Locate the cell with the specified text and output its [x, y] center coordinate. 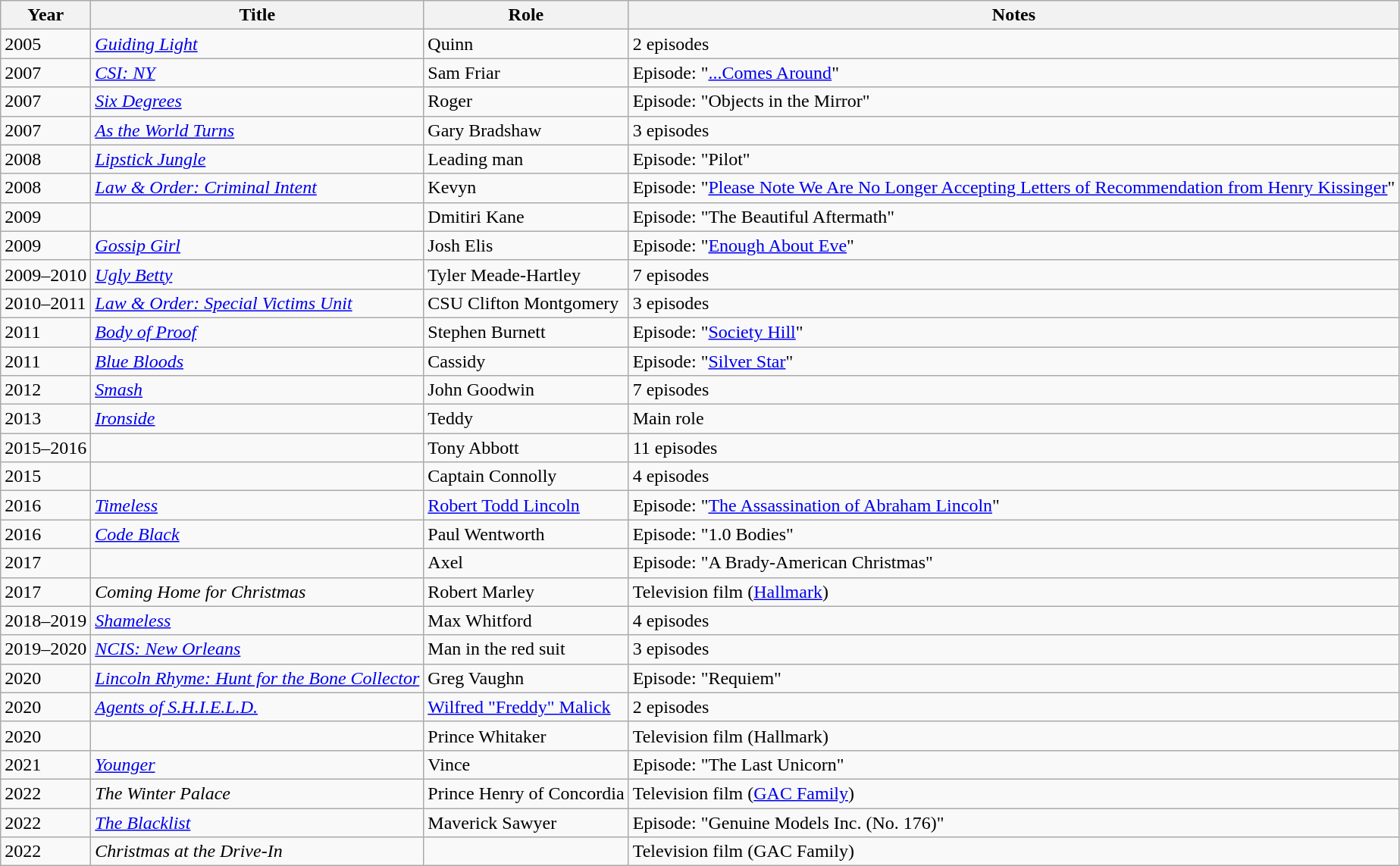
Prince Whitaker [526, 736]
Lincoln Rhyme: Hunt for the Bone Collector [258, 678]
Roger [526, 102]
Notes [1014, 15]
Episode: "...Comes Around" [1014, 73]
Episode: "A Brady-American Christmas" [1014, 563]
Gary Bradshaw [526, 130]
Sam Friar [526, 73]
As the World Turns [258, 130]
Robert Todd Lincoln [526, 505]
Captain Connolly [526, 477]
Vince [526, 764]
Man in the red suit [526, 649]
Axel [526, 563]
Ugly Betty [258, 274]
Role [526, 15]
John Goodwin [526, 390]
2021 [45, 764]
Episode: "Society Hill" [1014, 332]
Agents of S.H.I.E.L.D. [258, 707]
Title [258, 15]
2019–2020 [45, 649]
Episode: "The Assassination of Abraham Lincoln" [1014, 505]
Teddy [526, 419]
Episode: "The Beautiful Aftermath" [1014, 217]
Cassidy [526, 361]
Episode: "Pilot" [1014, 159]
Christmas at the Drive-In [258, 852]
Ironside [258, 419]
Tony Abbott [526, 448]
2010–2011 [45, 303]
Prince Henry of Concordia [526, 793]
Quinn [526, 44]
CSI: NY [258, 73]
Coming Home for Christmas [258, 592]
Paul Wentworth [526, 534]
Law & Order: Criminal Intent [258, 188]
Max Whitford [526, 621]
2013 [45, 419]
Maverick Sawyer [526, 822]
Josh Elis [526, 245]
Body of Proof [258, 332]
Robert Marley [526, 592]
Episode: "Genuine Models Inc. (No. 176)" [1014, 822]
2015 [45, 477]
Episode: "The Last Unicorn" [1014, 764]
Episode: "Silver Star" [1014, 361]
Year [45, 15]
Timeless [258, 505]
Episode: "Please Note We Are No Longer Accepting Letters of Recommendation from Henry Kissinger" [1014, 188]
Smash [258, 390]
CSU Clifton Montgomery [526, 303]
The Blacklist [258, 822]
Stephen Burnett [526, 332]
Younger [258, 764]
Lipstick Jungle [258, 159]
Law & Order: Special Victims Unit [258, 303]
Episode: "Enough About Eve" [1014, 245]
2012 [45, 390]
2018–2019 [45, 621]
Code Black [258, 534]
Six Degrees [258, 102]
2009–2010 [45, 274]
Episode: "Objects in the Mirror" [1014, 102]
Shameless [258, 621]
Tyler Meade-Hartley [526, 274]
Kevyn [526, 188]
Episode: "1.0 Bodies" [1014, 534]
Gossip Girl [258, 245]
Blue Bloods [258, 361]
11 episodes [1014, 448]
2005 [45, 44]
NCIS: New Orleans [258, 649]
Dmitiri Kane [526, 217]
Guiding Light [258, 44]
Episode: "Requiem" [1014, 678]
The Winter Palace [258, 793]
Greg Vaughn [526, 678]
Wilfred "Freddy" Malick [526, 707]
2015–2016 [45, 448]
Leading man [526, 159]
Main role [1014, 419]
